Find where the given text appears and provide that cell's center as (x, y) coordinate. 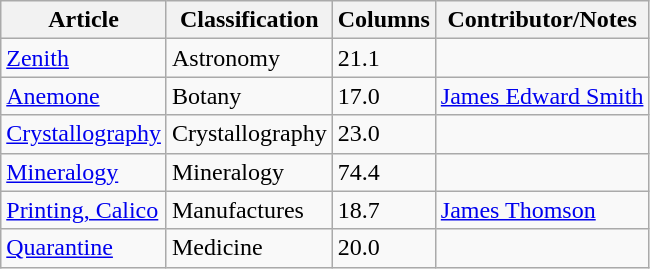
23.0 (384, 134)
Manufactures (249, 210)
James Edward Smith (542, 96)
Columns (384, 20)
Article (84, 20)
74.4 (384, 172)
Botany (249, 96)
Medicine (249, 248)
20.0 (384, 248)
Contributor/Notes (542, 20)
Classification (249, 20)
Zenith (84, 58)
Quarantine (84, 248)
21.1 (384, 58)
James Thomson (542, 210)
Printing, Calico (84, 210)
Anemone (84, 96)
18.7 (384, 210)
Astronomy (249, 58)
17.0 (384, 96)
